Output the [X, Y] coordinate of the center of the cell containing the given text.  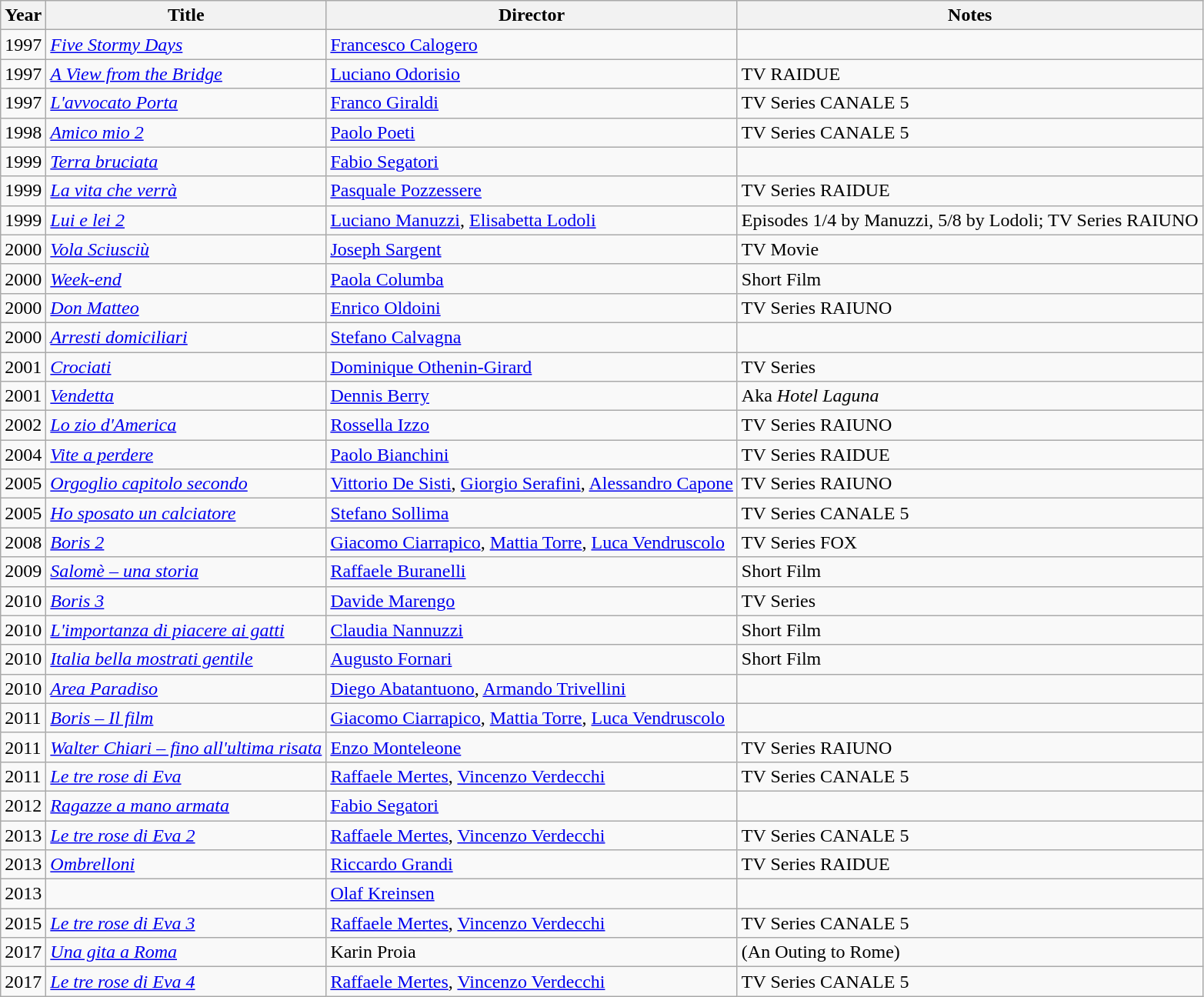
Pasquale Pozzessere [532, 191]
Salomè – una storia [186, 572]
Raffaele Buranelli [532, 572]
Lui e lei 2 [186, 220]
Five Stormy Days [186, 45]
Vittorio De Sisti, Giorgio Serafini, Alessandro Capone [532, 484]
Le tre rose di Eva [186, 776]
Luciano Manuzzi, Elisabetta Lodoli [532, 220]
2012 [23, 805]
La vita che verrà [186, 191]
Claudia Nannuzzi [532, 630]
Paolo Poeti [532, 132]
Augusto Fornari [532, 659]
Boris – Il film [186, 718]
Enzo Monteleone [532, 747]
2002 [23, 425]
Karin Proia [532, 952]
Le tre rose di Eva 4 [186, 982]
Vola Sciusciù [186, 249]
Enrico Oldoini [532, 308]
TV RAIDUE [969, 74]
2004 [23, 455]
Una gita a Roma [186, 952]
A View from the Bridge [186, 74]
Paolo Bianchini [532, 455]
Paola Columba [532, 278]
Orgoglio capitolo secondo [186, 484]
Arresti domiciliari [186, 337]
Olaf Kreinsen [532, 894]
Year [23, 15]
Boris 2 [186, 542]
Riccardo Grandi [532, 865]
Franco Giraldi [532, 103]
Vite a perdere [186, 455]
Amico mio 2 [186, 132]
2015 [23, 923]
Ombrelloni [186, 865]
Ragazze a mano armata [186, 805]
Joseph Sargent [532, 249]
Crociati [186, 367]
Le tre rose di Eva 2 [186, 835]
Aka Hotel Laguna [969, 396]
2009 [23, 572]
1998 [23, 132]
Walter Chiari – fino all'ultima risata [186, 747]
Italia bella mostrati gentile [186, 659]
Episodes 1/4 by Manuzzi, 5/8 by Lodoli; TV Series RAIUNO [969, 220]
Ho sposato un calciatore [186, 513]
Title [186, 15]
TV Movie [969, 249]
Director [532, 15]
Boris 3 [186, 601]
TV Series FOX [969, 542]
Vendetta [186, 396]
Francesco Calogero [532, 45]
Terra bruciata [186, 162]
Stefano Sollima [532, 513]
Rossella Izzo [532, 425]
Dominique Othenin-Girard [532, 367]
Lo zio d'America [186, 425]
(An Outing to Rome) [969, 952]
Stefano Calvagna [532, 337]
Week-end [186, 278]
Davide Marengo [532, 601]
Diego Abatantuono, Armando Trivellini [532, 689]
L'avvocato Porta [186, 103]
Luciano Odorisio [532, 74]
L'importanza di piacere ai gatti [186, 630]
2008 [23, 542]
Notes [969, 15]
Area Paradiso [186, 689]
Le tre rose di Eva 3 [186, 923]
Dennis Berry [532, 396]
Don Matteo [186, 308]
